Search for the cell housing the specified text and yield its (x, y) center coordinate. 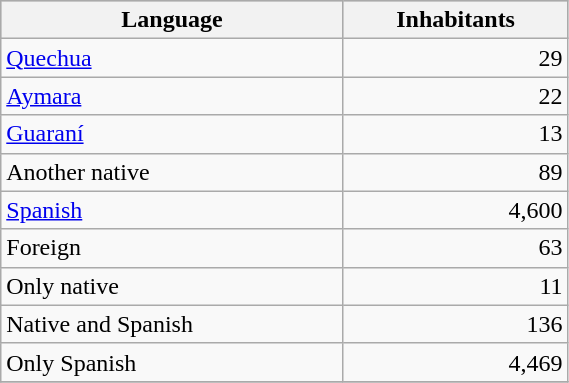
Only native (172, 286)
11 (456, 286)
Foreign (172, 248)
22 (456, 96)
Language (172, 20)
Spanish (172, 210)
4,469 (456, 362)
Only Spanish (172, 362)
Quechua (172, 58)
136 (456, 324)
Native and Spanish (172, 324)
13 (456, 134)
4,600 (456, 210)
Inhabitants (456, 20)
Aymara (172, 96)
Another native (172, 172)
Guaraní (172, 134)
29 (456, 58)
89 (456, 172)
63 (456, 248)
